Identify which cell holds the provided text, then report its [X, Y] central coordinate. 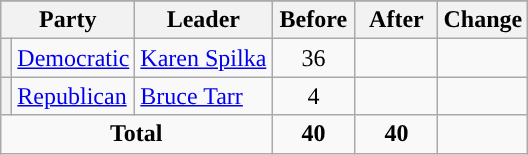
Bruce Tarr [204, 96]
Karen Spilka [204, 58]
Total [136, 134]
Before [314, 20]
Leader [204, 20]
Party [68, 20]
After [396, 20]
Change [483, 20]
4 [314, 96]
Republican [74, 96]
36 [314, 58]
Democratic [74, 58]
